Output the (x, y) coordinate of the center of the cell containing the given text.  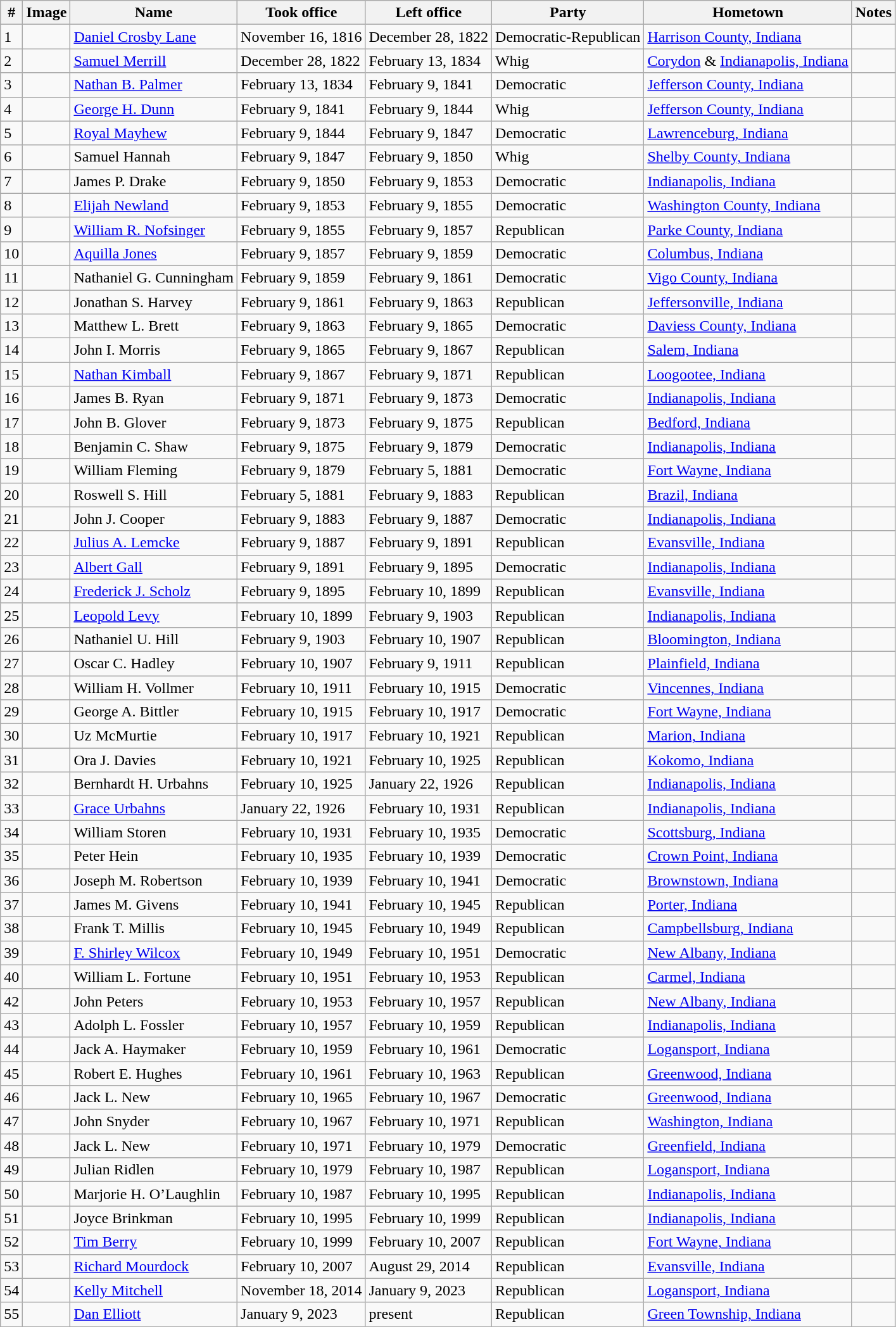
19 (11, 471)
William Storen (154, 832)
1 (11, 37)
February 10, 1911 (301, 687)
Party (568, 13)
John Peters (154, 1001)
39 (11, 953)
35 (11, 856)
12 (11, 302)
Porter, Indiana (748, 905)
Aquilla Jones (154, 253)
Roswell S. Hill (154, 495)
James M. Givens (154, 905)
Marion, Indiana (748, 736)
17 (11, 422)
50 (11, 1194)
13 (11, 326)
Salem, Indiana (748, 350)
Vincennes, Indiana (748, 687)
Nathan Kimball (154, 374)
Julius A. Lemcke (154, 543)
John Snyder (154, 1122)
Plainfield, Indiana (748, 663)
Julian Ridlen (154, 1170)
present (429, 1314)
38 (11, 929)
Joseph M. Robertson (154, 880)
John I. Morris (154, 350)
Matthew L. Brett (154, 326)
22 (11, 543)
23 (11, 567)
November 18, 2014 (301, 1290)
33 (11, 808)
55 (11, 1314)
11 (11, 277)
45 (11, 1074)
8 (11, 205)
Green Township, Indiana (748, 1314)
November 16, 1816 (301, 37)
Kokomo, Indiana (748, 760)
Peter Hein (154, 856)
53 (11, 1266)
Brownstown, Indiana (748, 880)
48 (11, 1146)
43 (11, 1025)
Tim Berry (154, 1242)
42 (11, 1001)
20 (11, 495)
Parke County, Indiana (748, 229)
29 (11, 712)
Dan Elliott (154, 1314)
28 (11, 687)
Democratic-Republican (568, 37)
31 (11, 760)
25 (11, 615)
Washington, Indiana (748, 1122)
Frank T. Millis (154, 929)
Nathaniel G. Cunningham (154, 277)
Jeffersonville, Indiana (748, 302)
Crown Point, Indiana (748, 856)
Vigo County, Indiana (748, 277)
37 (11, 905)
Benjamin C. Shaw (154, 447)
Nathan B. Palmer (154, 85)
47 (11, 1122)
Carmel, Indiana (748, 977)
7 (11, 181)
Image (47, 13)
Name (154, 13)
Greenfield, Indiana (748, 1146)
Richard Mourdock (154, 1266)
February 10, 1965 (301, 1098)
27 (11, 663)
4 (11, 109)
George H. Dunn (154, 109)
Brazil, Indiana (748, 495)
Kelly Mitchell (154, 1290)
Columbus, Indiana (748, 253)
44 (11, 1049)
54 (11, 1290)
Adolph L. Fossler (154, 1025)
Joyce Brinkman (154, 1218)
51 (11, 1218)
John B. Glover (154, 422)
6 (11, 157)
46 (11, 1098)
William Fleming (154, 471)
August 29, 2014 (429, 1266)
James P. Drake (154, 181)
# (11, 13)
9 (11, 229)
Jack A. Haymaker (154, 1049)
Royal Mayhew (154, 133)
F. Shirley Wilcox (154, 953)
Notes (873, 13)
Left office (429, 13)
10 (11, 253)
Took office (301, 13)
Bedford, Indiana (748, 422)
Lawrenceburg, Indiana (748, 133)
36 (11, 880)
James B. Ryan (154, 398)
George A. Bittler (154, 712)
John J. Cooper (154, 519)
24 (11, 591)
Bloomington, Indiana (748, 639)
18 (11, 447)
Samuel Hannah (154, 157)
Daniel Crosby Lane (154, 37)
Albert Gall (154, 567)
Shelby County, Indiana (748, 157)
Scottsburg, Indiana (748, 832)
Campbellsburg, Indiana (748, 929)
26 (11, 639)
15 (11, 374)
February 9, 1911 (429, 663)
Nathaniel U. Hill (154, 639)
Grace Urbahns (154, 808)
34 (11, 832)
Marjorie H. O’Laughlin (154, 1194)
2 (11, 61)
Hometown (748, 13)
Washington County, Indiana (748, 205)
Leopold Levy (154, 615)
Bernhardt H. Urbahns (154, 784)
Uz McMurtie (154, 736)
Oscar C. Hadley (154, 663)
William H. Vollmer (154, 687)
16 (11, 398)
3 (11, 85)
William L. Fortune (154, 977)
Daviess County, Indiana (748, 326)
Jonathan S. Harvey (154, 302)
Loogootee, Indiana (748, 374)
Samuel Merrill (154, 61)
52 (11, 1242)
32 (11, 784)
Robert E. Hughes (154, 1074)
Ora J. Davies (154, 760)
February 10, 1963 (429, 1074)
Harrison County, Indiana (748, 37)
40 (11, 977)
Corydon & Indianapolis, Indiana (748, 61)
49 (11, 1170)
Elijah Newland (154, 205)
14 (11, 350)
Frederick J. Scholz (154, 591)
30 (11, 736)
21 (11, 519)
William R. Nofsinger (154, 229)
5 (11, 133)
